Capture the cell that displays the provided text and extract its [x, y] central coordinate. 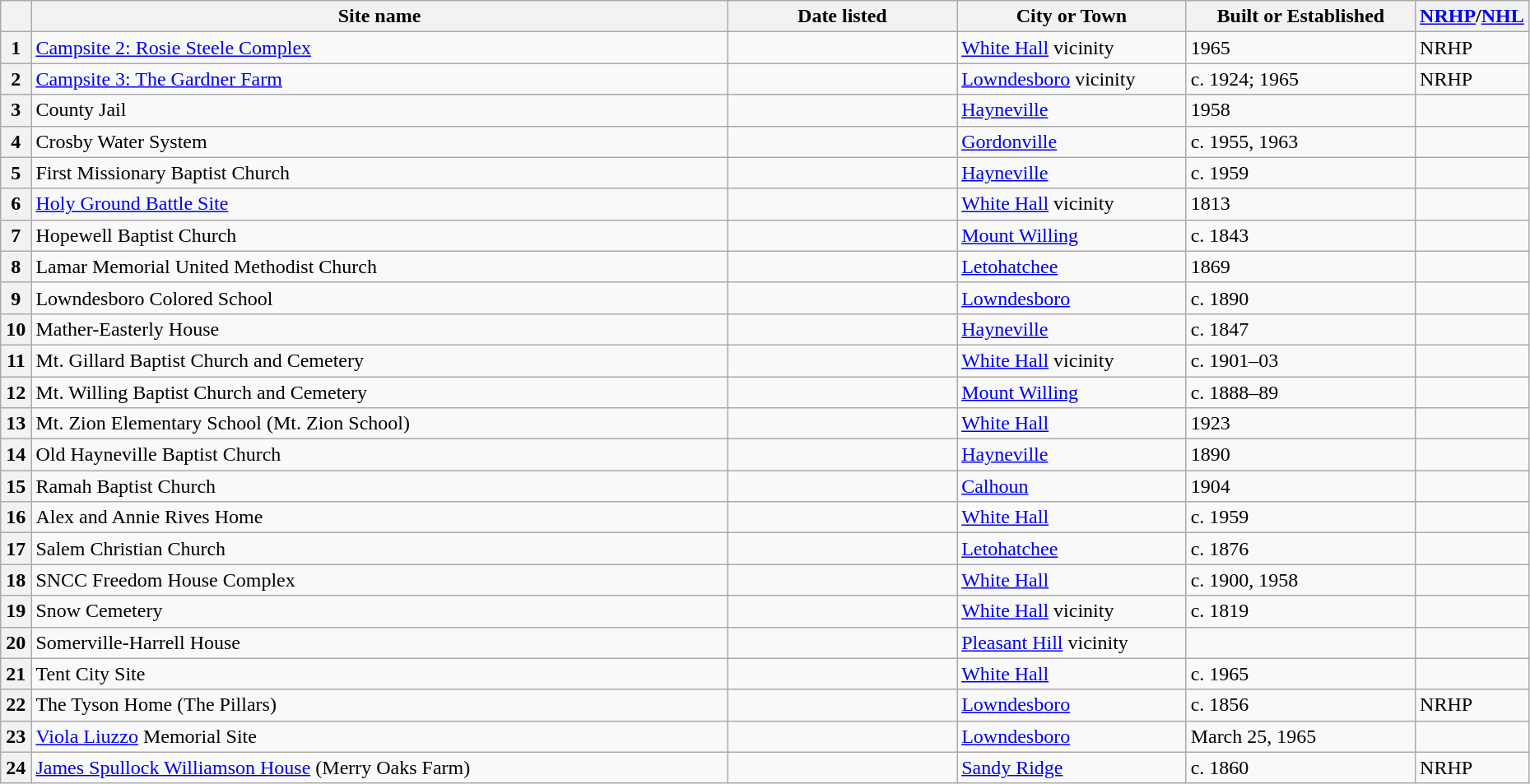
11 [16, 360]
1904 [1300, 486]
2 [16, 79]
5 [16, 173]
24 [16, 768]
c. 1819 [1300, 611]
Mt. Zion Elementary School (Mt. Zion School) [379, 424]
March 25, 1965 [1300, 736]
Pleasant Hill vicinity [1072, 643]
Crosby Water System [379, 141]
c. 1847 [1300, 329]
Alex and Annie Rives Home [379, 517]
c. 1901–03 [1300, 360]
15 [16, 486]
c. 1860 [1300, 768]
c. 1888–89 [1300, 392]
c. 1843 [1300, 235]
Gordonville [1072, 141]
13 [16, 424]
18 [16, 580]
Hopewell Baptist Church [379, 235]
c. 1900, 1958 [1300, 580]
1965 [1300, 48]
c. 1955, 1963 [1300, 141]
3 [16, 110]
Calhoun [1072, 486]
10 [16, 329]
c. 1856 [1300, 705]
Salem Christian Church [379, 549]
c. 1924; 1965 [1300, 79]
James Spullock Williamson House (Merry Oaks Farm) [379, 768]
1869 [1300, 267]
Lowndesboro Colored School [379, 298]
Campsite 3: The Gardner Farm [379, 79]
21 [16, 674]
City or Town [1072, 16]
Ramah Baptist Church [379, 486]
Mather-Easterly House [379, 329]
9 [16, 298]
8 [16, 267]
c. 1965 [1300, 674]
12 [16, 392]
Mt. Gillard Baptist Church and Cemetery [379, 360]
NRHP/NHL [1472, 16]
Date listed [842, 16]
Viola Liuzzo Memorial Site [379, 736]
Lowndesboro vicinity [1072, 79]
First Missionary Baptist Church [379, 173]
Built or Established [1300, 16]
20 [16, 643]
Holy Ground Battle Site [379, 204]
County Jail [379, 110]
17 [16, 549]
Lamar Memorial United Methodist Church [379, 267]
16 [16, 517]
c. 1876 [1300, 549]
4 [16, 141]
Snow Cemetery [379, 611]
1958 [1300, 110]
22 [16, 705]
1813 [1300, 204]
23 [16, 736]
Site name [379, 16]
Sandy Ridge [1072, 768]
Tent City Site [379, 674]
Mt. Willing Baptist Church and Cemetery [379, 392]
1 [16, 48]
1923 [1300, 424]
The Tyson Home (The Pillars) [379, 705]
Old Hayneville Baptist Church [379, 455]
1890 [1300, 455]
SNCC Freedom House Complex [379, 580]
Somerville-Harrell House [379, 643]
19 [16, 611]
7 [16, 235]
Campsite 2: Rosie Steele Complex [379, 48]
14 [16, 455]
6 [16, 204]
c. 1890 [1300, 298]
